Detect which cell encompasses the target text, then output its [x, y] center coordinate. 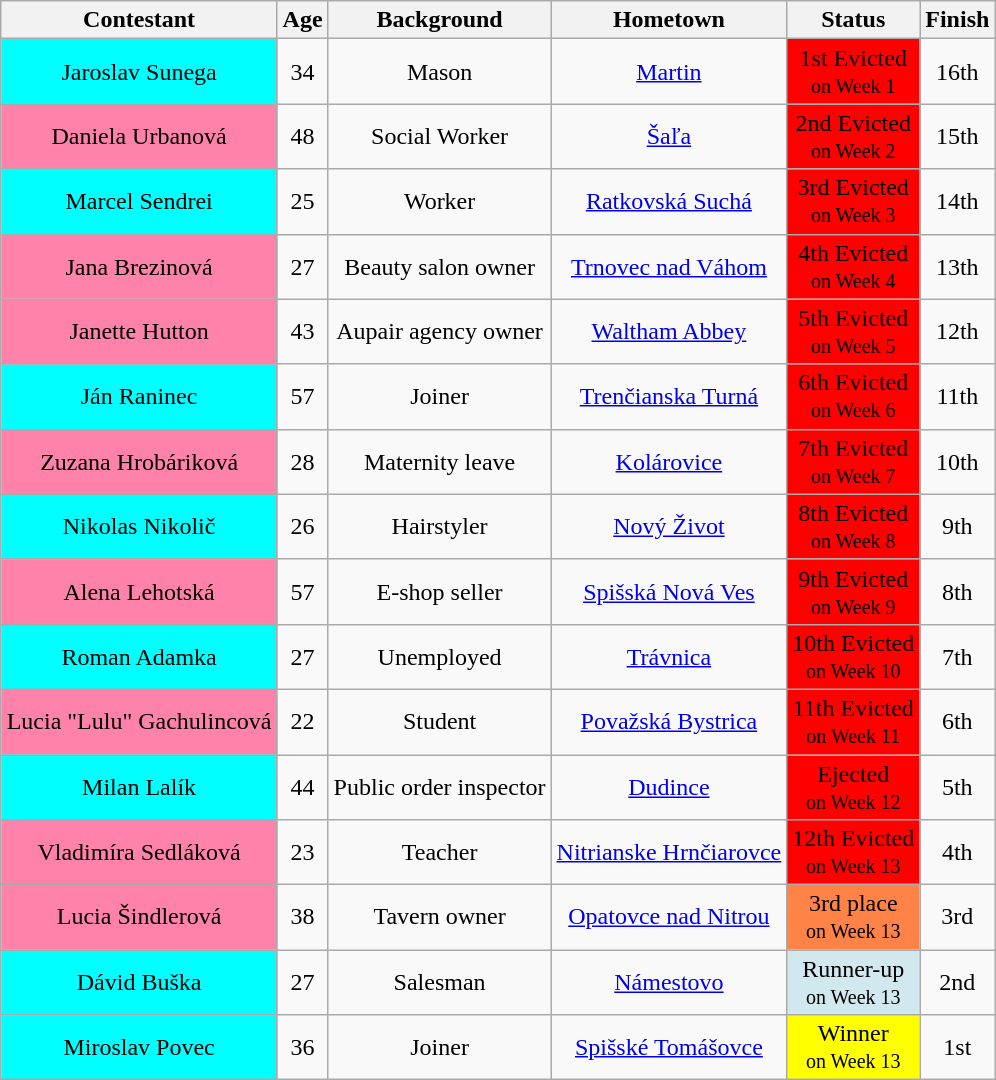
Nový Život [669, 526]
Background [440, 20]
Nikolas Nikolič [139, 526]
10th [958, 462]
Beauty salon owner [440, 266]
Kolárovice [669, 462]
3rd placeon Week 13 [854, 918]
Lucia "Lulu" Gachulincová [139, 722]
8th Evictedon Week 8 [854, 526]
Považská Bystrica [669, 722]
Janette Hutton [139, 332]
Spišská Nová Ves [669, 592]
Roman Adamka [139, 656]
Alena Lehotská [139, 592]
Hometown [669, 20]
12th Evictedon Week 13 [854, 852]
Jana Brezinová [139, 266]
43 [302, 332]
Ejectedon Week 12 [854, 786]
23 [302, 852]
7th [958, 656]
1st Evictedon Week 1 [854, 72]
Námestovo [669, 982]
9th Evictedon Week 9 [854, 592]
22 [302, 722]
10th Evictedon Week 10 [854, 656]
Milan Lalík [139, 786]
5th [958, 786]
Maternity leave [440, 462]
25 [302, 202]
44 [302, 786]
Salesman [440, 982]
Aupair agency owner [440, 332]
2nd [958, 982]
11th Evictedon Week 11 [854, 722]
Marcel Sendrei [139, 202]
38 [302, 918]
6th [958, 722]
Public order inspector [440, 786]
Finish [958, 20]
3rd [958, 918]
Worker [440, 202]
Unemployed [440, 656]
Zuzana Hrobáriková [139, 462]
48 [302, 136]
2nd Evictedon Week 2 [854, 136]
Waltham Abbey [669, 332]
Hairstyler [440, 526]
Tavern owner [440, 918]
5th Evictedon Week 5 [854, 332]
Martin [669, 72]
14th [958, 202]
Dávid Buška [139, 982]
Nitrianske Hrnčiarovce [669, 852]
Student [440, 722]
Miroslav Povec [139, 1048]
Dudince [669, 786]
26 [302, 526]
Opatovce nad Nitrou [669, 918]
Vladimíra Sedláková [139, 852]
1st [958, 1048]
8th [958, 592]
Runner-upon Week 13 [854, 982]
3rd Evictedon Week 3 [854, 202]
6th Evictedon Week 6 [854, 396]
Šaľa [669, 136]
Teacher [440, 852]
4th Evictedon Week 4 [854, 266]
Trenčianska Turná [669, 396]
4th [958, 852]
Spišské Tomášovce [669, 1048]
16th [958, 72]
Age [302, 20]
Trnovec nad Váhom [669, 266]
34 [302, 72]
11th [958, 396]
Trávnica [669, 656]
9th [958, 526]
7th Evictedon Week 7 [854, 462]
15th [958, 136]
Winneron Week 13 [854, 1048]
Ratkovská Suchá [669, 202]
Jaroslav Sunega [139, 72]
Status [854, 20]
Lucia Šindlerová [139, 918]
Mason [440, 72]
E-shop seller [440, 592]
28 [302, 462]
Daniela Urbanová [139, 136]
Contestant [139, 20]
12th [958, 332]
13th [958, 266]
Social Worker [440, 136]
36 [302, 1048]
Ján Raninec [139, 396]
